Locate the cell with the specified text and output its [X, Y] center coordinate. 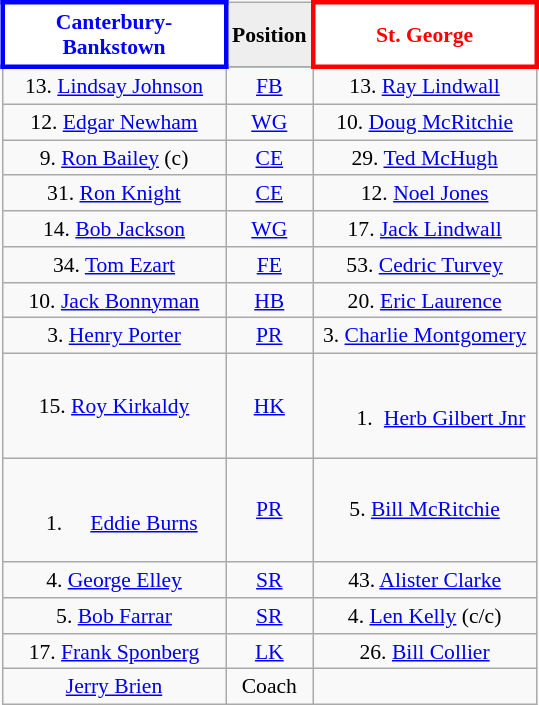
Canterbury-Bankstown [114, 35]
Position [270, 35]
26. Bill Collier [424, 651]
20. Eric Laurence [424, 300]
34. Tom Ezart [114, 265]
Herb Gilbert Jnr [424, 405]
17. Frank Sponberg [114, 651]
5. Bob Farrar [114, 616]
4. Len Kelly (c/c) [424, 616]
43. Alister Clarke [424, 580]
LK [270, 651]
3. Henry Porter [114, 336]
10. Jack Bonnyman [114, 300]
HK [270, 405]
13. Ray Lindwall [424, 86]
5. Bill McRitchie [424, 510]
12. Noel Jones [424, 193]
53. Cedric Turvey [424, 265]
Eddie Burns [114, 510]
Coach [270, 687]
4. George Elley [114, 580]
9. Ron Bailey (c) [114, 158]
15. Roy Kirkaldy [114, 405]
10. Doug McRitchie [424, 122]
HB [270, 300]
31. Ron Knight [114, 193]
12. Edgar Newham [114, 122]
14. Bob Jackson [114, 229]
13. Lindsay Johnson [114, 86]
FE [270, 265]
3. Charlie Montgomery [424, 336]
St. George [424, 35]
Jerry Brien [114, 687]
29. Ted McHugh [424, 158]
FB [270, 86]
17. Jack Lindwall [424, 229]
